Pinpoint the cell where the given text exists, returning its [x, y] midpoint coordinate. 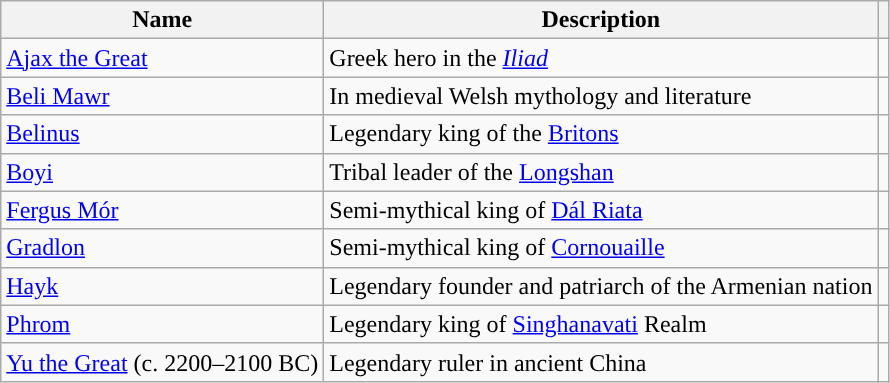
Hayk [162, 286]
Beli Mawr [162, 96]
Phrom [162, 324]
Ajax the Great [162, 58]
Yu the Great (c. 2200–2100 BC) [162, 362]
Tribal leader of the Longshan [601, 172]
Legendary founder and patriarch of the Armenian nation [601, 286]
Description [601, 20]
Name [162, 20]
In medieval Welsh mythology and literature [601, 96]
Legendary king of Singhanavati Realm [601, 324]
Legendary king of the Britons [601, 134]
Fergus Mór [162, 210]
Legendary ruler in ancient China [601, 362]
Boyi [162, 172]
Semi-mythical king of Dál Riata [601, 210]
Semi-mythical king of Cornouaille [601, 248]
Gradlon [162, 248]
Belinus [162, 134]
Greek hero in the Iliad [601, 58]
